Determine the [X, Y] coordinate at the center of the cell enclosing the given text.  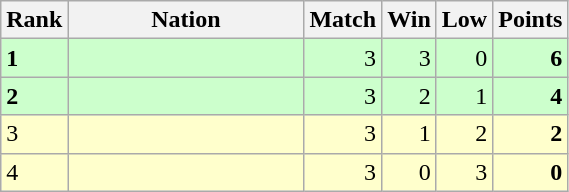
Points [530, 20]
Match [343, 20]
Win [410, 20]
Nation [186, 20]
Rank [34, 20]
Low [464, 20]
6 [530, 58]
